Output the (X, Y) coordinate of the center of the cell containing the given text.  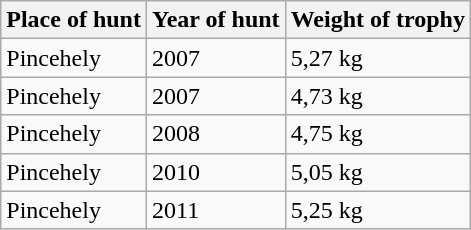
5,05 kg (378, 172)
2010 (216, 172)
4,73 kg (378, 96)
5,27 kg (378, 58)
Year of hunt (216, 20)
2008 (216, 134)
Place of hunt (74, 20)
5,25 kg (378, 210)
Weight of trophy (378, 20)
2011 (216, 210)
4,75 kg (378, 134)
